Scan for the cell matching the given text and deliver its (x, y) coordinate at center. 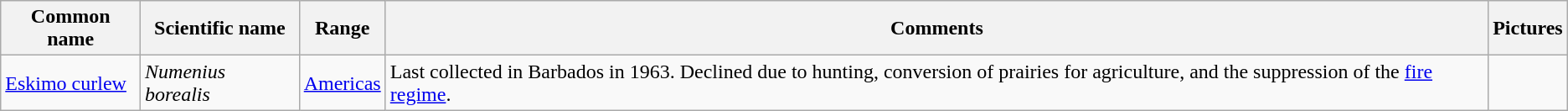
Last collected in Barbados in 1963. Declined due to hunting, conversion of prairies for agriculture, and the suppression of the fire regime. (936, 82)
Common name (70, 29)
Scientific name (220, 29)
Range (342, 29)
Pictures (1528, 29)
Comments (936, 29)
Numenius borealis (220, 82)
Eskimo curlew (70, 82)
Americas (342, 82)
